Provide the (x, y) coordinate of the cell's center where the given text is located.  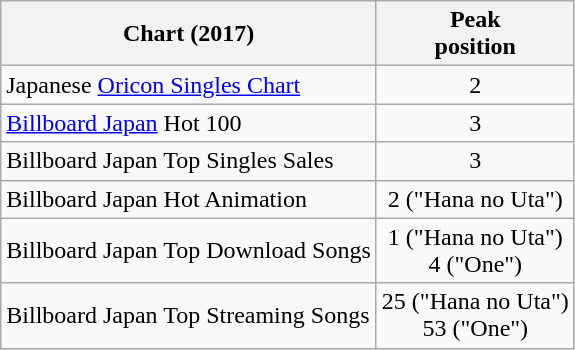
Peakposition (475, 34)
Billboard Japan Top Download Songs (189, 250)
Billboard Japan Top Singles Sales (189, 161)
25 ("Hana no Uta")53 ("One") (475, 316)
2 (475, 85)
Billboard Japan Hot Animation (189, 199)
2 ("Hana no Uta") (475, 199)
Japanese Oricon Singles Chart (189, 85)
Billboard Japan Top Streaming Songs (189, 316)
Billboard Japan Hot 100 (189, 123)
1 ("Hana no Uta")4 ("One") (475, 250)
Chart (2017) (189, 34)
